From the cell containing the given text, extract its center point as (X, Y) coordinate. 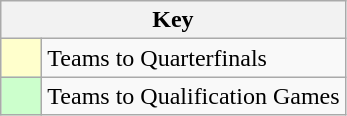
Teams to Quarterfinals (194, 58)
Key (173, 20)
Teams to Qualification Games (194, 96)
